Extract the (X, Y) coordinate from the center of the cell holding the provided text.  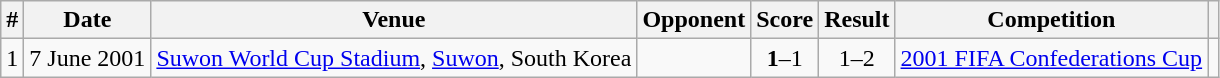
Suwon World Cup Stadium, Suwon, South Korea (394, 58)
Opponent (694, 20)
Date (88, 20)
7 June 2001 (88, 58)
# (12, 20)
Result (857, 20)
Score (785, 20)
1–2 (857, 58)
1 (12, 58)
1–1 (785, 58)
2001 FIFA Confederations Cup (1052, 58)
Venue (394, 20)
Competition (1052, 20)
